Return [X, Y] of the center of cell containing provided text 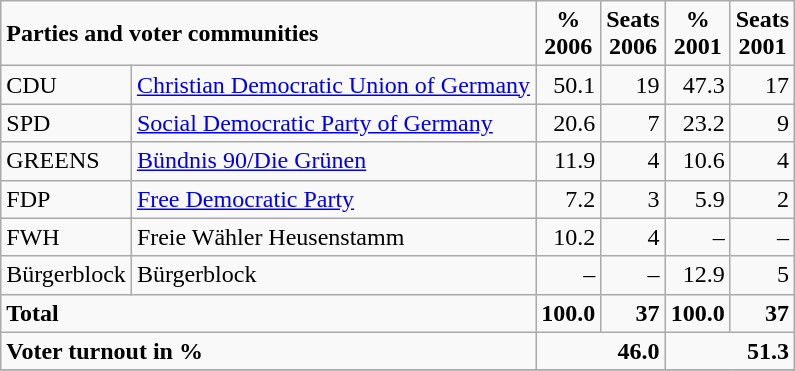
FDP [66, 199]
19 [633, 85]
46.0 [600, 351]
7.2 [568, 199]
Parties and voter communities [268, 34]
%2006 [568, 34]
20.6 [568, 123]
GREENS [66, 161]
FWH [66, 237]
9 [762, 123]
Bündnis 90/Die Grünen [333, 161]
SPD [66, 123]
%2001 [698, 34]
Voter turnout in % [268, 351]
Social Democratic Party of Germany [333, 123]
CDU [66, 85]
3 [633, 199]
50.1 [568, 85]
17 [762, 85]
51.3 [730, 351]
5 [762, 275]
Free Democratic Party [333, 199]
12.9 [698, 275]
10.2 [568, 237]
2 [762, 199]
5.9 [698, 199]
11.9 [568, 161]
Seats2001 [762, 34]
Seats2006 [633, 34]
7 [633, 123]
10.6 [698, 161]
Total [268, 313]
Freie Wähler Heusenstamm [333, 237]
Christian Democratic Union of Germany [333, 85]
23.2 [698, 123]
47.3 [698, 85]
